Pinpoint the cell where the given text exists, returning its (x, y) midpoint coordinate. 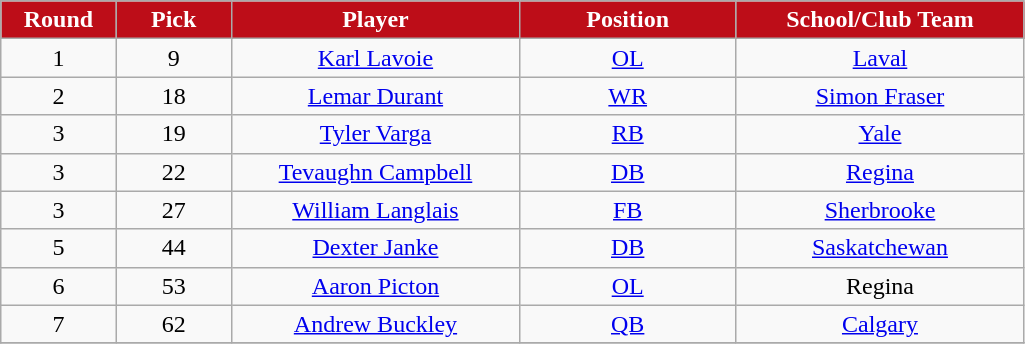
19 (174, 134)
RB (628, 134)
Sherbrooke (880, 210)
Tyler Varga (375, 134)
Simon Fraser (880, 96)
22 (174, 172)
Saskatchewan (880, 248)
School/Club Team (880, 20)
53 (174, 286)
44 (174, 248)
Pick (174, 20)
Tevaughn Campbell (375, 172)
7 (58, 324)
Aaron Picton (375, 286)
9 (174, 58)
18 (174, 96)
Round (58, 20)
Karl Lavoie (375, 58)
2 (58, 96)
1 (58, 58)
William Langlais (375, 210)
Lemar Durant (375, 96)
Andrew Buckley (375, 324)
5 (58, 248)
WR (628, 96)
27 (174, 210)
QB (628, 324)
Player (375, 20)
Calgary (880, 324)
62 (174, 324)
Position (628, 20)
FB (628, 210)
Yale (880, 134)
6 (58, 286)
Laval (880, 58)
Dexter Janke (375, 248)
